Scan for the cell matching the given text and deliver its [x, y] coordinate at center. 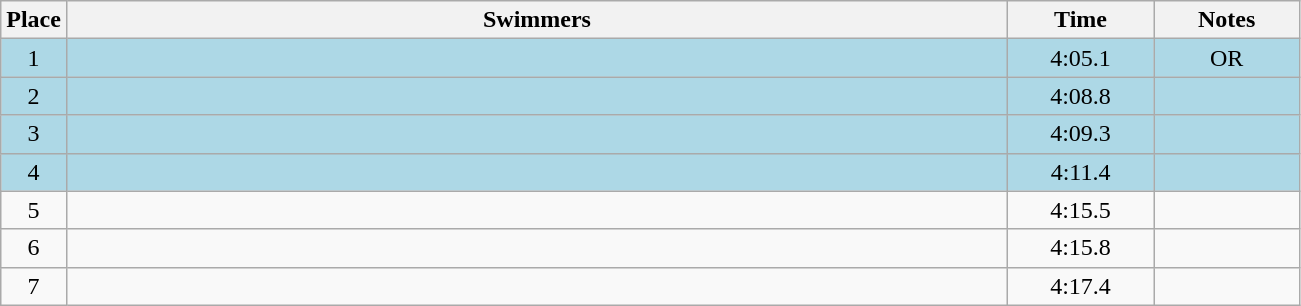
Notes [1227, 20]
Swimmers [536, 20]
Place [34, 20]
4:09.3 [1081, 134]
4:08.8 [1081, 96]
5 [34, 210]
4:15.5 [1081, 210]
6 [34, 248]
4:05.1 [1081, 58]
2 [34, 96]
3 [34, 134]
4 [34, 172]
4:15.8 [1081, 248]
OR [1227, 58]
Time [1081, 20]
1 [34, 58]
7 [34, 286]
4:17.4 [1081, 286]
4:11.4 [1081, 172]
